Output the (X, Y) coordinate of the center of the cell containing the given text.  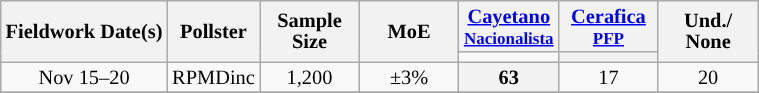
CayetanoNacionalista (509, 26)
RPMDinc (213, 78)
20 (708, 78)
Nov 15–20 (84, 78)
1,200 (310, 78)
Und./None (708, 30)
CeraficaPFP (609, 26)
Fieldwork Date(s) (84, 30)
±3% (409, 78)
MoE (409, 30)
63 (509, 78)
17 (609, 78)
Pollster (213, 30)
Sample Size (310, 30)
